Capture the cell that displays the provided text and extract its (x, y) central coordinate. 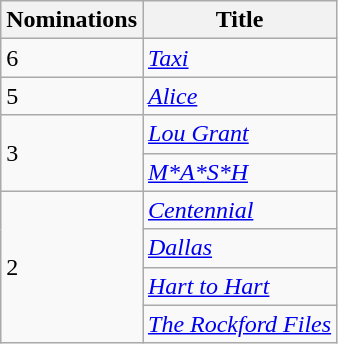
Hart to Hart (239, 286)
Centennial (239, 210)
3 (72, 153)
The Rockford Files (239, 324)
Taxi (239, 58)
Alice (239, 96)
6 (72, 58)
Title (239, 20)
5 (72, 96)
Dallas (239, 248)
Nominations (72, 20)
M*A*S*H (239, 172)
Lou Grant (239, 134)
2 (72, 267)
